Output the (x, y) coordinate of the center of the cell containing the given text.  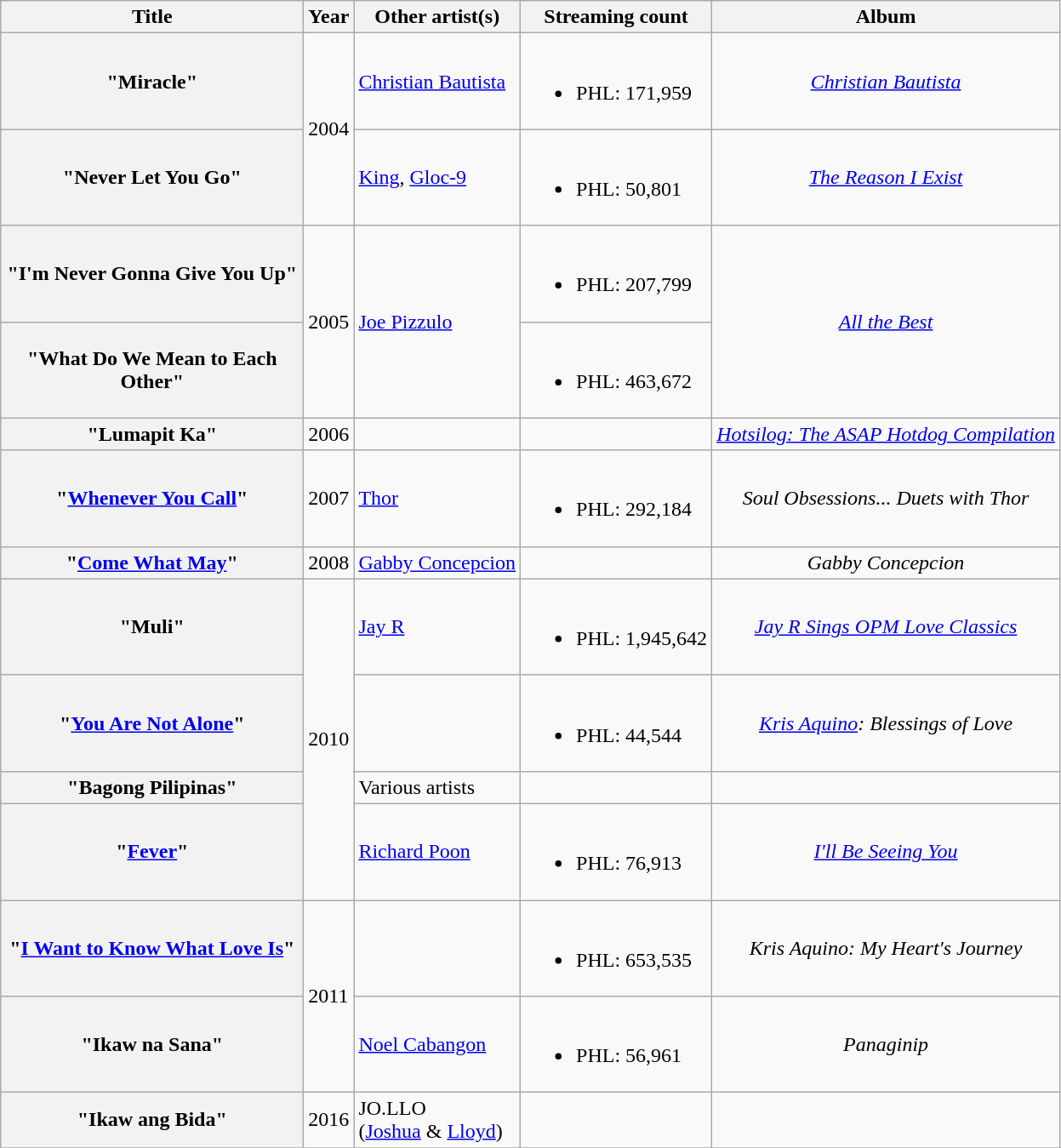
Various artists (437, 787)
"You Are Not Alone" (152, 723)
PHL: 653,535 (616, 948)
All the Best (887, 322)
Richard Poon (437, 851)
"Lumapit Ka" (152, 434)
PHL: 1,945,642 (616, 626)
Noel Cabangon (437, 1045)
"What Do We Mean to Each Other" (152, 369)
"Fever" (152, 851)
Joe Pizzulo (437, 322)
I'll Be Seeing You (887, 851)
Soul Obsessions... Duets with Thor (887, 499)
"Muli" (152, 626)
2011 (328, 997)
PHL: 292,184 (616, 499)
PHL: 463,672 (616, 369)
"Ikaw na Sana" (152, 1045)
Kris Aquino: Blessings of Love (887, 723)
"Miracle" (152, 82)
The Reason I Exist (887, 177)
"Ikaw ang Bida" (152, 1120)
PHL: 207,799 (616, 274)
2008 (328, 563)
Jay R Sings OPM Love Classics (887, 626)
"I'm Never Gonna Give You Up" (152, 274)
PHL: 171,959 (616, 82)
Jay R (437, 626)
Hotsilog: The ASAP Hotdog Compilation (887, 434)
Year (328, 17)
PHL: 56,961 (616, 1045)
Streaming count (616, 17)
2010 (328, 739)
PHL: 50,801 (616, 177)
2005 (328, 322)
PHL: 76,913 (616, 851)
2016 (328, 1120)
Kris Aquino: My Heart's Journey (887, 948)
2006 (328, 434)
Album (887, 17)
Panaginip (887, 1045)
King, Gloc-9 (437, 177)
Title (152, 17)
PHL: 44,544 (616, 723)
JO.LLO(Joshua & Lloyd) (437, 1120)
"Whenever You Call" (152, 499)
"Bagong Pilipinas" (152, 787)
Thor (437, 499)
"Come What May" (152, 563)
"Never Let You Go" (152, 177)
2007 (328, 499)
Other artist(s) (437, 17)
2004 (328, 129)
"I Want to Know What Love Is" (152, 948)
